Search for the cell housing the specified text and yield its [x, y] center coordinate. 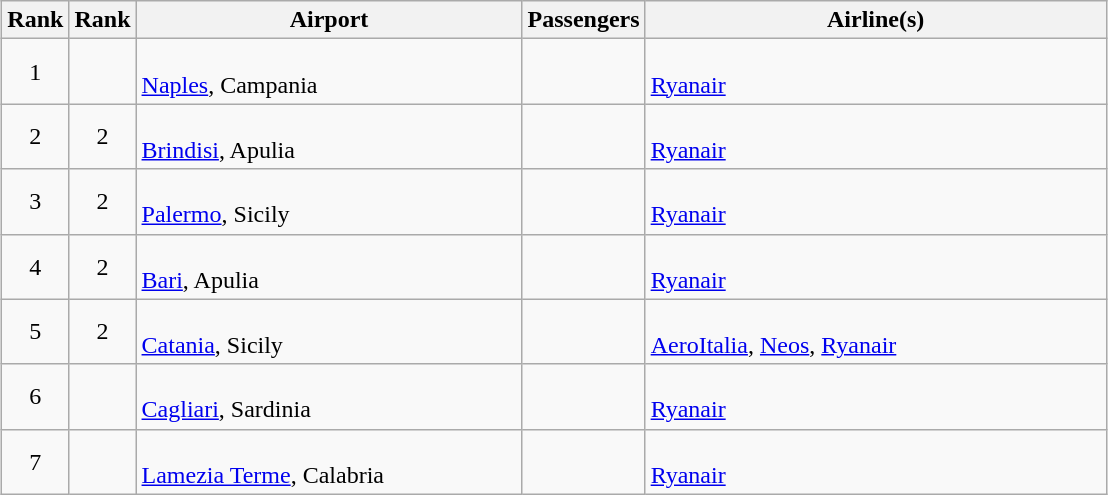
Lamezia Terme, Calabria [329, 462]
Palermo, Sicily [329, 202]
1 [36, 72]
Airport [329, 20]
5 [36, 332]
4 [36, 266]
3 [36, 202]
Naples, Campania [329, 72]
Airline(s) [876, 20]
Passengers [584, 20]
7 [36, 462]
AeroItalia, Neos, Ryanair [876, 332]
Catania, Sicily [329, 332]
Brindisi, Apulia [329, 136]
6 [36, 396]
Bari, Apulia [329, 266]
Cagliari, Sardinia [329, 396]
